Output the [X, Y] coordinate of the center of the cell containing the given text.  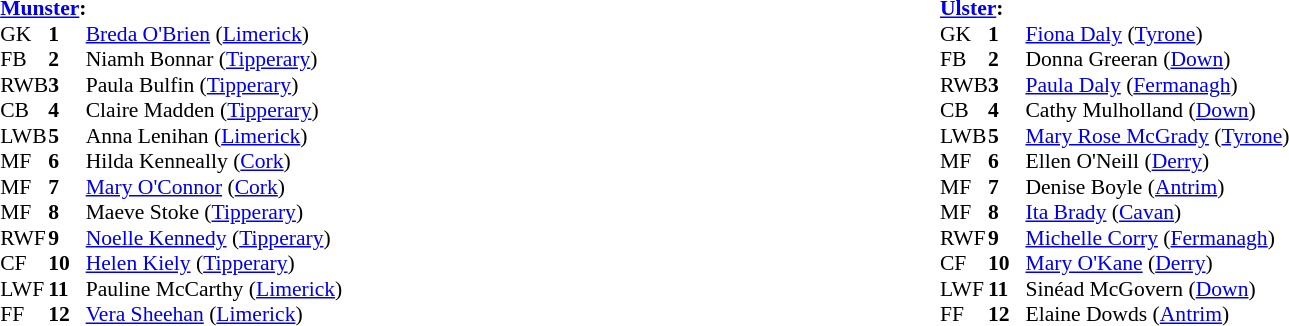
Helen Kiely (Tipperary) [214, 263]
Maeve Stoke (Tipperary) [214, 213]
Ellen O'Neill (Derry) [1157, 161]
Noelle Kennedy (Tipperary) [214, 238]
Mary O'Connor (Cork) [214, 187]
Mary Rose McGrady (Tyrone) [1157, 136]
Paula Bulfin (Tipperary) [214, 85]
Fiona Daly (Tyrone) [1157, 34]
Michelle Corry (Fermanagh) [1157, 238]
Donna Greeran (Down) [1157, 59]
Anna Lenihan (Limerick) [214, 136]
Denise Boyle (Antrim) [1157, 187]
Mary O'Kane (Derry) [1157, 263]
Claire Madden (Tipperary) [214, 111]
Hilda Kenneally (Cork) [214, 161]
Cathy Mulholland (Down) [1157, 111]
Niamh Bonnar (Tipperary) [214, 59]
Breda O'Brien (Limerick) [214, 34]
Ita Brady (Cavan) [1157, 213]
Pauline McCarthy (Limerick) [214, 289]
Paula Daly (Fermanagh) [1157, 85]
Sinéad McGovern (Down) [1157, 289]
